Output the [x, y] coordinate of the center of the cell containing the given text.  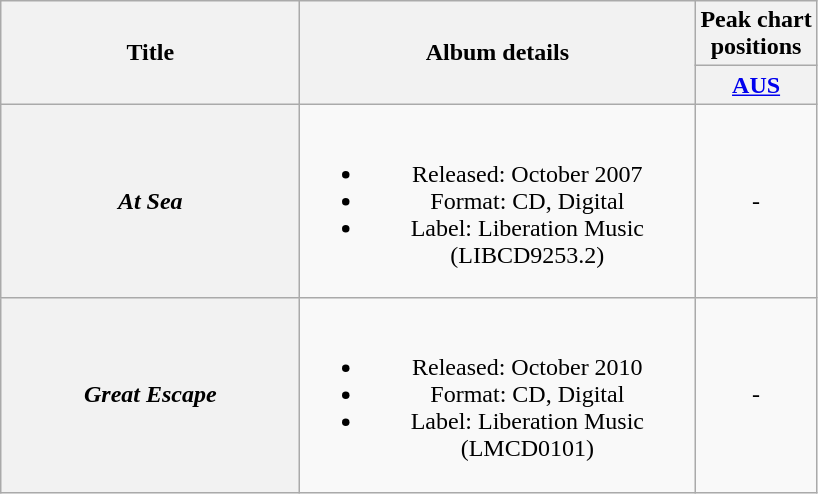
Released: October 2010Format: CD, DigitalLabel: Liberation Music (LMCD0101) [498, 395]
Released: October 2007Format: CD, DigitalLabel: Liberation Music (LIBCD9253.2) [498, 201]
Album details [498, 52]
At Sea [150, 201]
AUS [756, 85]
Title [150, 52]
Great Escape [150, 395]
Peak chartpositions [756, 34]
